Scan for the cell matching the given text and deliver its [x, y] coordinate at center. 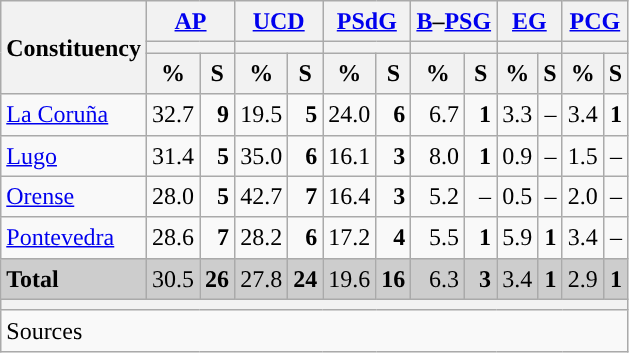
Sources [314, 330]
UCD [279, 22]
PCG [594, 22]
24.0 [350, 114]
3.3 [518, 114]
Pontevedra [74, 238]
0.9 [518, 156]
2.0 [582, 196]
16.4 [350, 196]
6.3 [438, 278]
Total [74, 278]
32.7 [172, 114]
EG [530, 22]
PSdG [367, 22]
4 [394, 238]
B–PSG [454, 22]
16 [394, 278]
1.5 [582, 156]
19.5 [262, 114]
27.8 [262, 278]
26 [218, 278]
AP [190, 22]
28.6 [172, 238]
Orense [74, 196]
0.5 [518, 196]
Constituency [74, 48]
8.0 [438, 156]
16.1 [350, 156]
28.0 [172, 196]
6.7 [438, 114]
5.2 [438, 196]
42.7 [262, 196]
19.6 [350, 278]
9 [218, 114]
5.9 [518, 238]
31.4 [172, 156]
35.0 [262, 156]
2.9 [582, 278]
5.5 [438, 238]
24 [306, 278]
La Coruña [74, 114]
30.5 [172, 278]
Lugo [74, 156]
28.2 [262, 238]
17.2 [350, 238]
